Capture the cell that displays the provided text and extract its (X, Y) central coordinate. 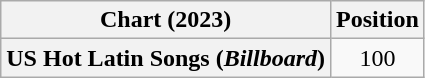
US Hot Latin Songs (Billboard) (166, 58)
Position (378, 20)
Chart (2023) (166, 20)
100 (378, 58)
